Pinpoint the cell where the given text exists, returning its [x, y] midpoint coordinate. 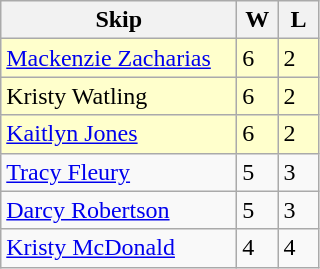
Kaitlyn Jones [119, 134]
Skip [119, 20]
Kristy Watling [119, 96]
W [258, 20]
Darcy Robertson [119, 210]
L [298, 20]
Mackenzie Zacharias [119, 58]
Tracy Fleury [119, 172]
Kristy McDonald [119, 248]
